Return the (x, y) coordinate for the center point of the cell that contains the specified text.  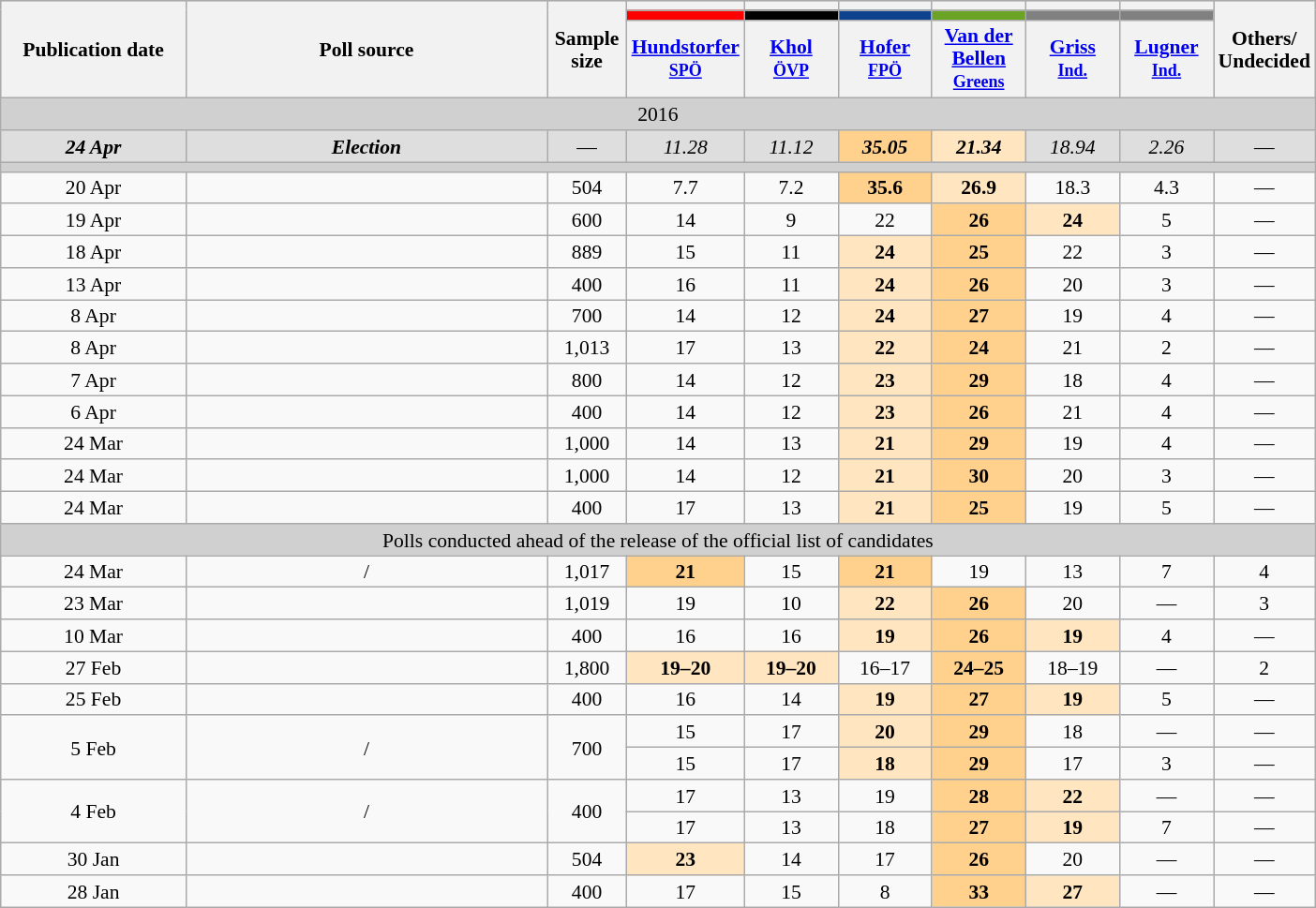
23 Mar (94, 603)
35.6 (885, 187)
HundstorferSPÖ (686, 59)
7.2 (791, 187)
6 Apr (94, 411)
28 (979, 796)
20 Apr (94, 187)
24 Apr (94, 146)
19 Apr (94, 220)
35.05 (885, 146)
11.28 (686, 146)
Van der BellenGreens (979, 59)
10 Mar (94, 635)
2.26 (1166, 146)
4.3 (1166, 187)
Poll source (366, 50)
18.3 (1072, 187)
26.9 (979, 187)
GrissInd. (1072, 59)
7.7 (686, 187)
KholÖVP (791, 59)
Polls conducted ahead of the release of the official list of candidates (658, 540)
4 Feb (94, 811)
24–25 (979, 667)
18.94 (1072, 146)
LugnerInd. (1166, 59)
1,013 (587, 348)
13 Apr (94, 284)
18 Apr (94, 252)
600 (587, 220)
11.12 (791, 146)
30 (979, 476)
30 Jan (94, 859)
25 Feb (94, 699)
5 Feb (94, 748)
7 Apr (94, 380)
2016 (658, 114)
889 (587, 252)
27 Feb (94, 667)
800 (587, 380)
28 Jan (94, 891)
9 (791, 220)
10 (791, 603)
33 (979, 891)
HoferFPÖ (885, 59)
Sample size (587, 50)
Publication date (94, 50)
1,019 (587, 603)
Election (366, 146)
8 (885, 891)
18–19 (1072, 667)
1,017 (587, 572)
21.34 (979, 146)
Others/Undecided (1264, 50)
1,800 (587, 667)
16–17 (885, 667)
